Scan for the cell matching the given text and deliver its [X, Y] coordinate at center. 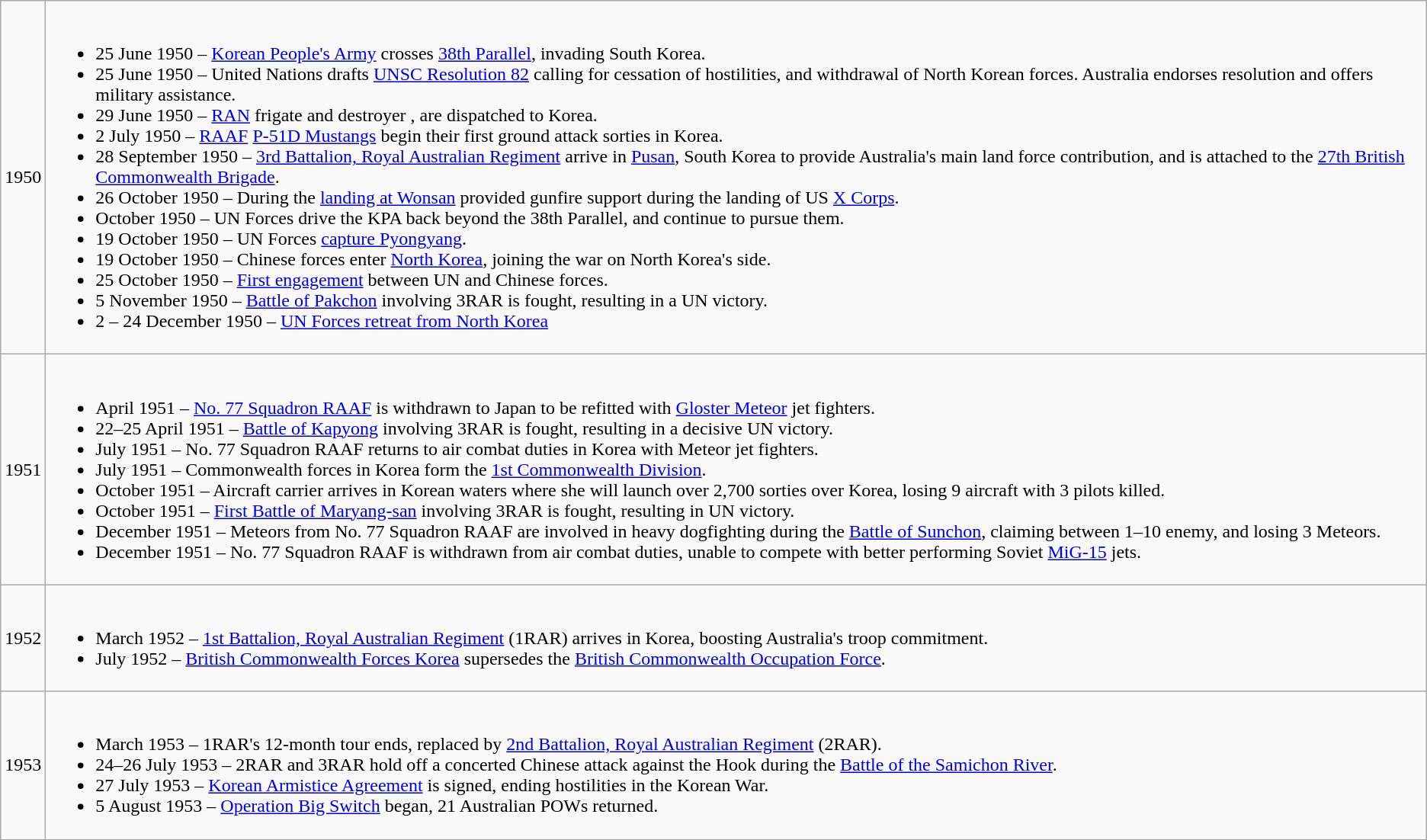
1951 [23, 470]
1950 [23, 178]
1952 [23, 638]
1953 [23, 765]
